Scan for the cell matching the given text and deliver its (X, Y) coordinate at center. 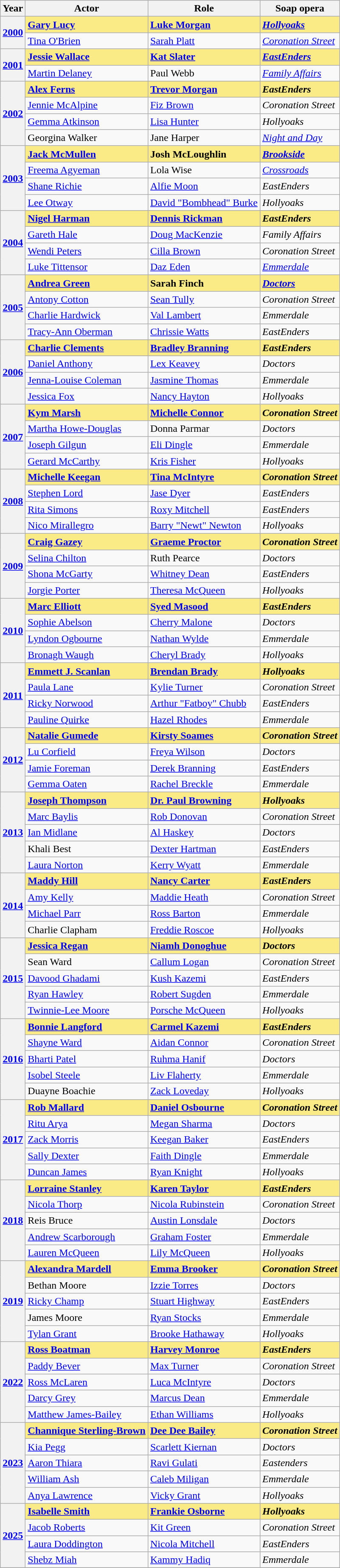
2001 (13, 65)
Robert Sugden (204, 994)
Kush Kazemi (204, 978)
2002 (13, 113)
Kia Pegg (87, 1447)
Fiz Brown (204, 105)
Brendan Brady (204, 671)
Cilla Brown (204, 251)
Sarah Finch (204, 283)
Nico Mirallegro (87, 526)
Ruth Pearce (204, 558)
Isabelle Smith (87, 1512)
Marcus Dean (204, 1398)
Dr. Paul Browning (204, 800)
Doug MacKenzie (204, 235)
Kirsty Soames (204, 736)
Rachel Breckle (204, 784)
2015 (13, 978)
James Moore (87, 1317)
Channique Sterling-Brown (87, 1430)
Tylan Grant (87, 1334)
Niamh Donoghue (204, 946)
Lyndon Ogbourne (87, 639)
Kerry Wyatt (204, 865)
Bronagh Waugh (87, 655)
2014 (13, 905)
Izzie Torres (204, 1285)
Charlie Clements (87, 348)
2000 (13, 33)
2003 (13, 178)
Michelle Connor (204, 412)
Lu Corfield (87, 752)
Ravi Gulati (204, 1463)
Year (13, 8)
Antony Cotton (87, 299)
Twinnie-Lee Moore (87, 1011)
Alex Ferns (87, 89)
Kit Green (204, 1528)
Carmel Kazemi (204, 1027)
Laura Norton (87, 865)
Darcy Grey (87, 1398)
2023 (13, 1463)
Nancy Carter (204, 881)
Bharti Patel (87, 1059)
Lorraine Stanley (87, 1188)
Ian Midlane (87, 833)
Zack Morris (87, 1140)
Dexter Hartman (204, 849)
Marc Elliott (87, 606)
Maddie Heath (204, 897)
Nancy Hayton (204, 396)
Davood Ghadami (87, 978)
Aaron Thiara (87, 1463)
Al Haskey (204, 833)
Paul Webb (204, 73)
Ruhma Hanif (204, 1059)
Theresa McQueen (204, 590)
Tina O'Brien (87, 41)
Cheryl Brady (204, 655)
Scarlett Kiernan (204, 1447)
Barry "Newt" Newton (204, 526)
Gareth Hale (87, 235)
Brooke Hathaway (204, 1334)
Ricky Champ (87, 1301)
Max Turner (204, 1366)
Freddie Roscoe (204, 929)
Jorgie Porter (87, 590)
Jane Harper (204, 138)
Gemma Atkinson (87, 121)
Brookside (300, 154)
David "Bombhead" Burke (204, 203)
Whitney Dean (204, 574)
Daz Eden (204, 267)
Sean Ward (87, 962)
Ross Boatman (87, 1350)
Lauren McQueen (87, 1253)
Ryan Knight (204, 1172)
Duayne Boachie (87, 1091)
Nicola Rubinstein (204, 1204)
2008 (13, 501)
Jamie Foreman (87, 768)
Val Lambert (204, 315)
Shane Richie (87, 186)
Dennis Rickman (204, 219)
Sophie Abelson (87, 622)
Ryan Stocks (204, 1317)
Selina Chilton (87, 558)
Nigel Harman (87, 219)
Nicola Mitchell (204, 1544)
Shebz Miah (87, 1560)
Emmett J. Scanlan (87, 671)
Emma Brooker (204, 1269)
Luke Tittensor (87, 267)
Jessica Fox (87, 396)
Lola Wise (204, 170)
Kat Slater (204, 57)
Austin Lonsdale (204, 1220)
Michelle Keegan (87, 477)
Lex Keavey (204, 364)
Michael Parr (87, 913)
Roxy Mitchell (204, 510)
Kym Marsh (87, 412)
Callum Logan (204, 962)
2005 (13, 307)
Paddy Bever (87, 1366)
Reis Bruce (87, 1220)
2019 (13, 1301)
Isobel Steele (87, 1075)
Sally Dexter (87, 1156)
2007 (13, 436)
Daniel Anthony (87, 364)
Georgina Walker (87, 138)
Tracy-Ann Oberman (87, 332)
Shona McGarty (87, 574)
Lisa Hunter (204, 121)
Ethan Williams (204, 1414)
Wendi Peters (87, 251)
Soap opera (300, 8)
Rob Mallard (87, 1107)
Nicola Thorp (87, 1204)
Andrew Scarborough (87, 1237)
Joseph Thompson (87, 800)
2010 (13, 631)
Nathan Wylde (204, 639)
Kammy Hadiq (204, 1560)
Frankie Osborne (204, 1512)
Rob Donovan (204, 816)
Chrissie Watts (204, 332)
Freema Agyeman (87, 170)
2011 (13, 695)
Andrea Green (87, 283)
Caleb Miligan (204, 1479)
Khali Best (87, 849)
Hazel Rhodes (204, 720)
Daniel Osbourne (204, 1107)
Jessie Wallace (87, 57)
Graham Foster (204, 1237)
Aidan Connor (204, 1043)
Sean Tully (204, 299)
2012 (13, 760)
Jack McMullen (87, 154)
Charlie Clapham (87, 929)
Gemma Oaten (87, 784)
Kris Fisher (204, 461)
Dee Dee Bailey (204, 1430)
2006 (13, 372)
Luke Morgan (204, 25)
Laura Doddington (87, 1544)
Arthur "Fatboy" Chubb (204, 703)
Harvey Monroe (204, 1350)
Graeme Proctor (204, 542)
Rita Simons (87, 510)
Marc Baylis (87, 816)
Luca McIntyre (204, 1382)
Keegan Baker (204, 1140)
Ross Barton (204, 913)
Stuart Highway (204, 1301)
Natalie Gumede (87, 736)
Alfie Moon (204, 186)
Craig Gazey (87, 542)
Karen Taylor (204, 1188)
Amy Kelly (87, 897)
Porsche McQueen (204, 1011)
Ritu Arya (87, 1123)
Jasmine Thomas (204, 380)
Crossroads (300, 170)
Night and Day (300, 138)
Ryan Hawley (87, 994)
Joseph Gilgun (87, 445)
Jennie McAlpine (87, 105)
Josh McLoughlin (204, 154)
Ross McLaren (87, 1382)
2016 (13, 1059)
Ricky Norwood (87, 703)
2004 (13, 243)
Martin Delaney (87, 73)
Jenna-Louise Coleman (87, 380)
Eastenders (300, 1463)
Shayne Ward (87, 1043)
Paula Lane (87, 687)
Cherry Malone (204, 622)
Kylie Turner (204, 687)
Alexandra Mardell (87, 1269)
Jase Dyer (204, 493)
Faith Dingle (204, 1156)
Syed Masood (204, 606)
Bethan Moore (87, 1285)
2009 (13, 566)
Tina McIntyre (204, 477)
Charlie Hardwick (87, 315)
Eli Dingle (204, 445)
Gerard McCarthy (87, 461)
Role (204, 8)
Sarah Platt (204, 41)
Martha Howe-Douglas (87, 428)
Derek Branning (204, 768)
Donna Parmar (204, 428)
Stephen Lord (87, 493)
Lee Otway (87, 203)
2013 (13, 833)
Matthew James-Bailey (87, 1414)
Freya Wilson (204, 752)
Bradley Branning (204, 348)
Jacob Roberts (87, 1528)
Duncan James (87, 1172)
Pauline Quirke (87, 720)
Bonnie Langford (87, 1027)
Jessica Regan (87, 946)
2018 (13, 1220)
Lily McQueen (204, 1253)
Maddy Hill (87, 881)
Megan Sharma (204, 1123)
Vicky Grant (204, 1495)
2022 (13, 1382)
Anya Lawrence (87, 1495)
2025 (13, 1536)
Actor (87, 8)
2017 (13, 1140)
William Ash (87, 1479)
Liv Flaherty (204, 1075)
Zack Loveday (204, 1091)
Trevor Morgan (204, 89)
Gary Lucy (87, 25)
